Extract the (x, y) coordinate from the center of the cell holding the provided text.  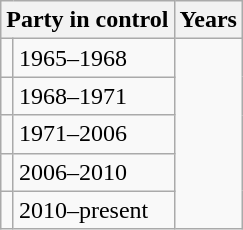
2006–2010 (94, 172)
1968–1971 (94, 96)
2010–present (94, 210)
1965–1968 (94, 58)
1971–2006 (94, 134)
Years (208, 20)
Party in control (88, 20)
